Return (x, y) of the center of cell containing provided text 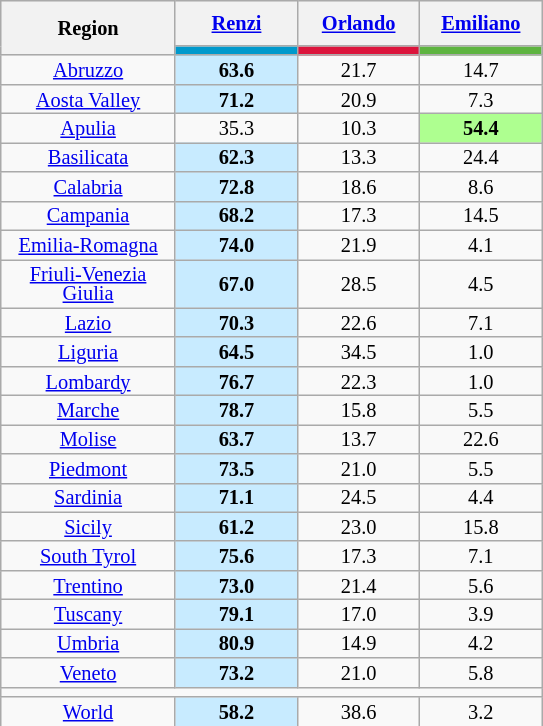
71.2 (236, 98)
Tuscany (88, 614)
South Tyrol (88, 556)
Veneto (88, 672)
67.0 (236, 284)
80.9 (236, 642)
14.7 (481, 70)
3.2 (481, 710)
61.2 (236, 526)
71.1 (236, 498)
Apulia (88, 128)
Renzi (236, 22)
13.7 (359, 438)
28.5 (359, 284)
Sicily (88, 526)
73.2 (236, 672)
35.3 (236, 128)
70.3 (236, 322)
64.5 (236, 352)
5.6 (481, 584)
10.3 (359, 128)
13.3 (359, 156)
4.4 (481, 498)
21.7 (359, 70)
79.1 (236, 614)
14.9 (359, 642)
3.9 (481, 614)
63.6 (236, 70)
Emilia-Romagna (88, 244)
68.2 (236, 216)
22.3 (359, 380)
Lombardy (88, 380)
Orlando (359, 22)
Sardinia (88, 498)
63.7 (236, 438)
Basilicata (88, 156)
73.5 (236, 468)
17.0 (359, 614)
73.0 (236, 584)
Calabria (88, 186)
21.9 (359, 244)
4.2 (481, 642)
Trentino (88, 584)
Molise (88, 438)
World (88, 710)
8.6 (481, 186)
24.5 (359, 498)
54.4 (481, 128)
Lazio (88, 322)
Friuli-Venezia Giulia (88, 284)
38.6 (359, 710)
20.9 (359, 98)
Emiliano (481, 22)
7.3 (481, 98)
Abruzzo (88, 70)
4.5 (481, 284)
23.0 (359, 526)
Piedmont (88, 468)
76.7 (236, 380)
Aosta Valley (88, 98)
18.6 (359, 186)
Region (88, 28)
62.3 (236, 156)
Campania (88, 216)
14.5 (481, 216)
Marche (88, 410)
5.8 (481, 672)
75.6 (236, 556)
4.1 (481, 244)
24.4 (481, 156)
21.4 (359, 584)
72.8 (236, 186)
34.5 (359, 352)
Liguria (88, 352)
58.2 (236, 710)
78.7 (236, 410)
74.0 (236, 244)
Umbria (88, 642)
